From the cell containing the given text, extract its center point as [x, y] coordinate. 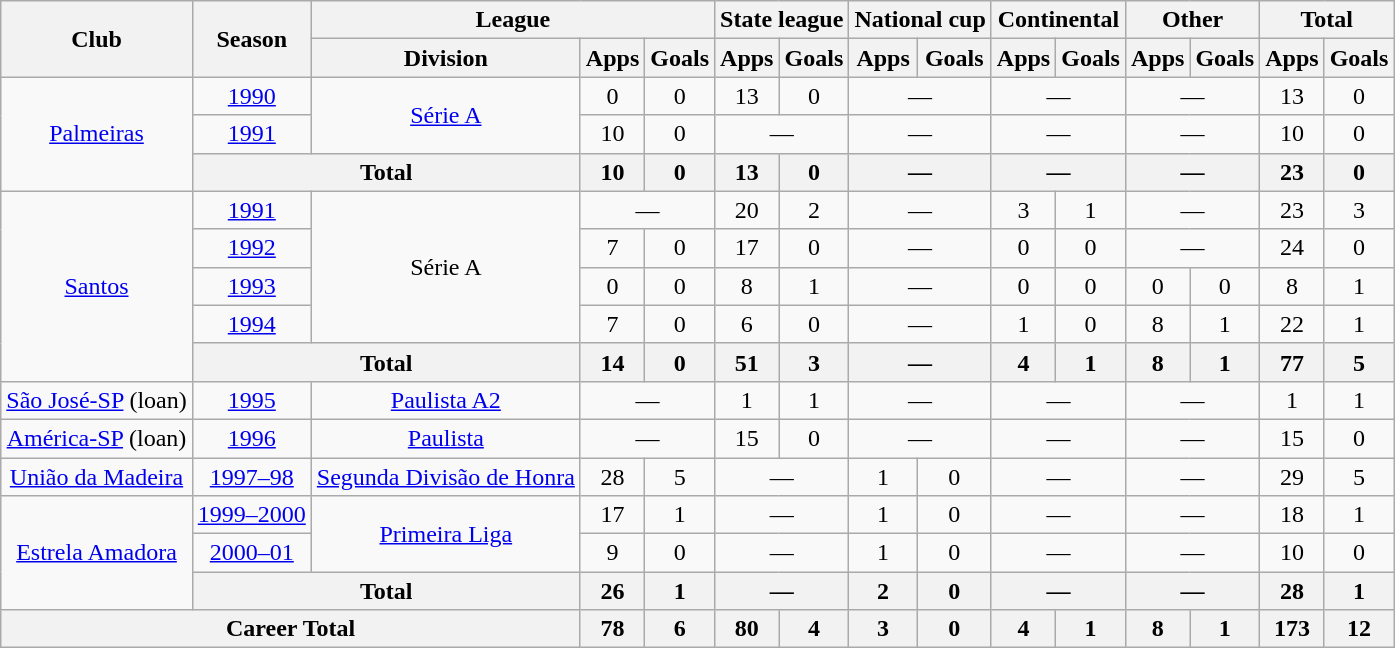
80 [747, 629]
Palmeiras [97, 134]
1992 [252, 248]
9 [612, 553]
Paulista [446, 438]
77 [1292, 362]
Continental [1058, 20]
18 [1292, 515]
National cup [920, 20]
1996 [252, 438]
State league [782, 20]
Other [1192, 20]
Season [252, 39]
Santos [97, 286]
26 [612, 591]
29 [1292, 477]
São José-SP (loan) [97, 400]
Club [97, 39]
2000–01 [252, 553]
1993 [252, 286]
1990 [252, 96]
1995 [252, 400]
14 [612, 362]
20 [747, 210]
América-SP (loan) [97, 438]
Division [446, 58]
24 [1292, 248]
1999–2000 [252, 515]
173 [1292, 629]
Career Total [291, 629]
Paulista A2 [446, 400]
1997–98 [252, 477]
Primeira Liga [446, 534]
Estrela Amadora [97, 553]
22 [1292, 324]
12 [1359, 629]
Segunda Divisão de Honra [446, 477]
78 [612, 629]
1994 [252, 324]
League [512, 20]
União da Madeira [97, 477]
51 [747, 362]
